Locate the cell with the specified text and output its (X, Y) center coordinate. 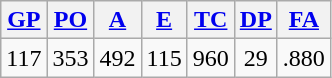
GP (24, 20)
FA (304, 20)
115 (164, 58)
960 (210, 58)
.880 (304, 58)
117 (24, 58)
E (164, 20)
DP (256, 20)
29 (256, 58)
492 (118, 58)
TC (210, 20)
A (118, 20)
PO (70, 20)
353 (70, 58)
